Capture the cell that displays the provided text and extract its [x, y] central coordinate. 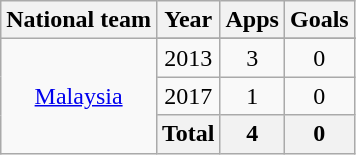
National team [79, 20]
2013 [188, 58]
Malaysia [79, 96]
2017 [188, 96]
4 [252, 134]
Year [188, 20]
Apps [252, 20]
Goals [319, 20]
3 [252, 58]
Total [188, 134]
1 [252, 96]
